Pinpoint the cell where the given text exists, returning its [x, y] midpoint coordinate. 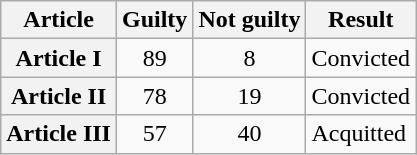
Article I [59, 58]
Acquitted [361, 134]
57 [154, 134]
19 [250, 96]
78 [154, 96]
Article [59, 20]
Not guilty [250, 20]
Guilty [154, 20]
89 [154, 58]
Article III [59, 134]
40 [250, 134]
Result [361, 20]
Article II [59, 96]
8 [250, 58]
